Identify which cell holds the provided text, then report its [X, Y] central coordinate. 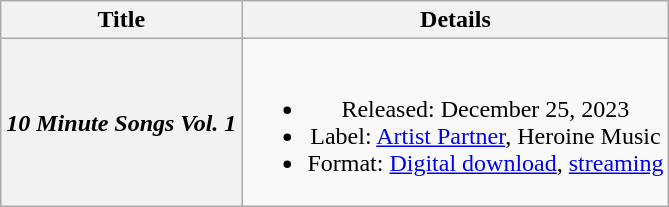
Title [122, 20]
Details [456, 20]
10 Minute Songs Vol. 1 [122, 122]
Released: December 25, 2023Label: Artist Partner, Heroine MusicFormat: Digital download, streaming [456, 122]
